Determine the [X, Y] coordinate at the center of the cell enclosing the given text.  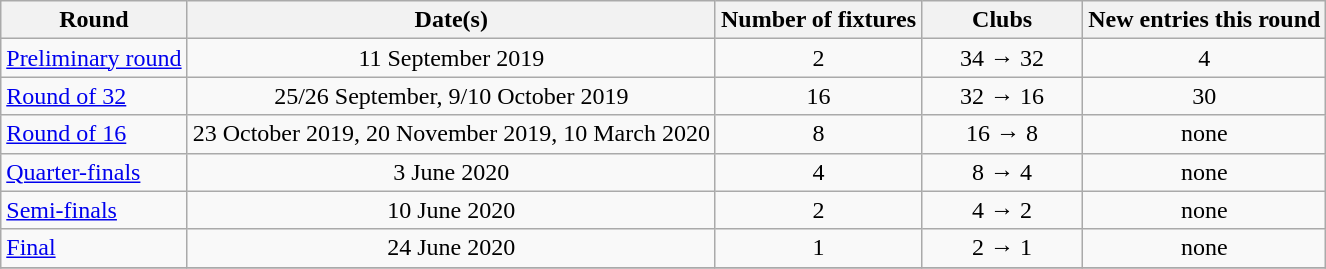
8 [818, 134]
1 [818, 248]
4 → 2 [1002, 210]
34 → 32 [1002, 58]
Number of fixtures [818, 20]
Clubs [1002, 20]
23 October 2019, 20 November 2019, 10 March 2020 [451, 134]
Round of 16 [94, 134]
Round of 32 [94, 96]
24 June 2020 [451, 248]
25/26 September, 9/10 October 2019 [451, 96]
11 September 2019 [451, 58]
Semi-finals [94, 210]
32 → 16 [1002, 96]
10 June 2020 [451, 210]
16 [818, 96]
2 → 1 [1002, 248]
Quarter-finals [94, 172]
Round [94, 20]
8 → 4 [1002, 172]
New entries this round [1204, 20]
Preliminary round [94, 58]
3 June 2020 [451, 172]
30 [1204, 96]
Final [94, 248]
16 → 8 [1002, 134]
Date(s) [451, 20]
